Pinpoint the cell where the given text exists, returning its [x, y] midpoint coordinate. 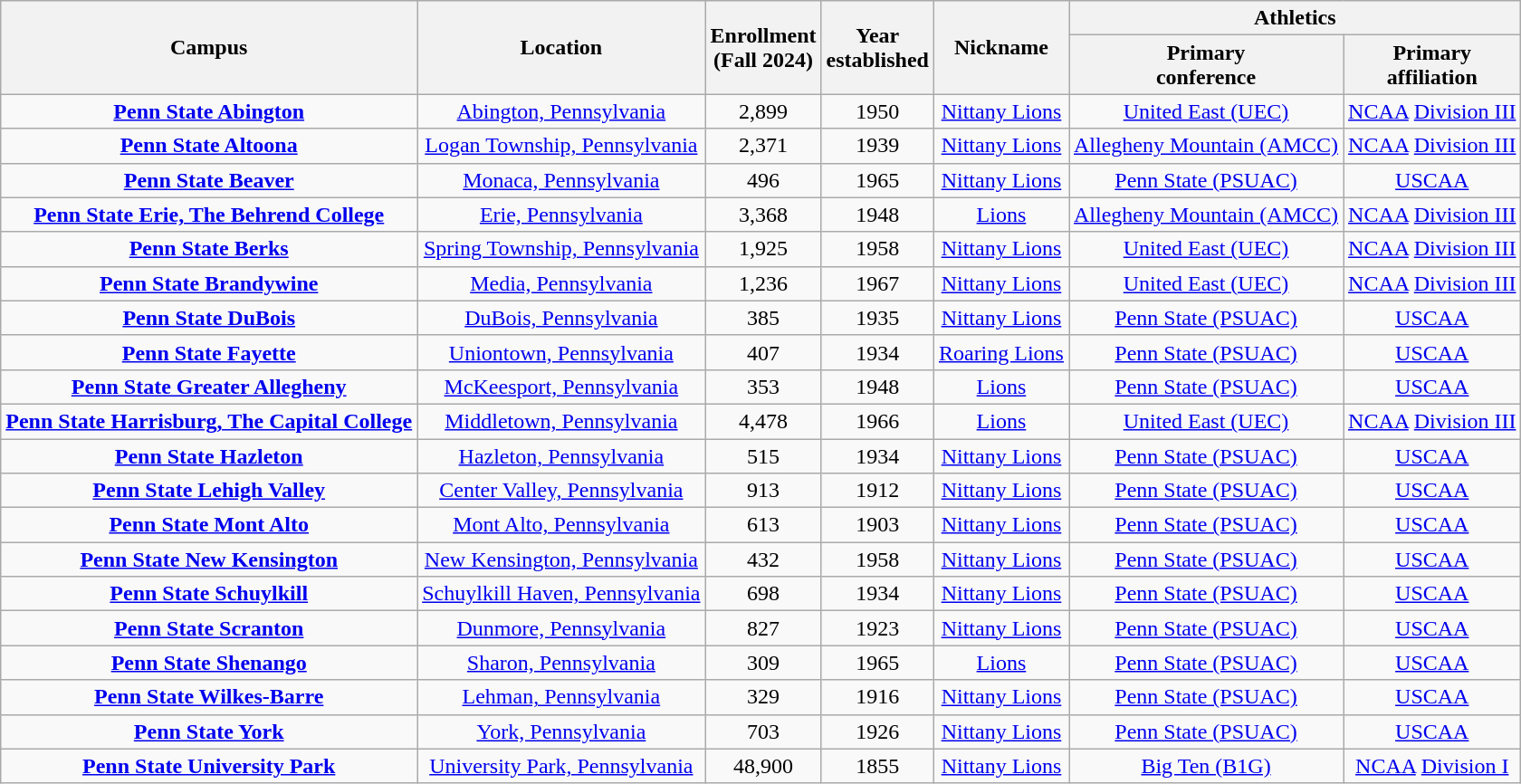
1903 [877, 525]
703 [763, 731]
Penn State Mont Alto [209, 525]
Primaryconference [1206, 65]
Sharon, Pennsylvania [561, 663]
496 [763, 180]
432 [763, 559]
Penn State University Park [209, 766]
1935 [877, 318]
Yearestablished [877, 47]
515 [763, 455]
Nickname [1001, 47]
Middletown, Pennsylvania [561, 421]
Abington, Pennsylvania [561, 111]
Penn State Scranton [209, 628]
Erie, Pennsylvania [561, 215]
913 [763, 491]
1,925 [763, 249]
Center Valley, Pennsylvania [561, 491]
Spring Township, Pennsylvania [561, 249]
Schuylkill Haven, Pennsylvania [561, 594]
Dunmore, Pennsylvania [561, 628]
Penn State Wilkes-Barre [209, 697]
Logan Township, Pennsylvania [561, 146]
Uniontown, Pennsylvania [561, 352]
Mont Alto, Pennsylvania [561, 525]
1912 [877, 491]
Penn State Fayette [209, 352]
Penn State Hazleton [209, 455]
1,236 [763, 283]
3,368 [763, 215]
48,900 [763, 766]
Penn State Lehigh Valley [209, 491]
Penn State York [209, 731]
Penn State Brandywine [209, 283]
McKeesport, Pennsylvania [561, 387]
York, Pennsylvania [561, 731]
407 [763, 352]
Penn State Beaver [209, 180]
1967 [877, 283]
698 [763, 594]
Penn State Altoona [209, 146]
Penn State Greater Allegheny [209, 387]
Big Ten (B1G) [1206, 766]
613 [763, 525]
1939 [877, 146]
1916 [877, 697]
1926 [877, 731]
Penn State New Kensington [209, 559]
1966 [877, 421]
4,478 [763, 421]
385 [763, 318]
309 [763, 663]
Media, Pennsylvania [561, 283]
2,371 [763, 146]
Primaryaffiliation [1432, 65]
2,899 [763, 111]
1950 [877, 111]
Penn State Abington [209, 111]
Campus [209, 47]
New Kensington, Pennsylvania [561, 559]
Lehman, Pennsylvania [561, 697]
Penn State Erie, The Behrend College [209, 215]
NCAA Division I [1432, 766]
Enrollment(Fall 2024) [763, 47]
Athletics [1295, 18]
Penn State Schuylkill [209, 594]
Monaca, Pennsylvania [561, 180]
329 [763, 697]
827 [763, 628]
353 [763, 387]
1923 [877, 628]
Penn State Harrisburg, The Capital College [209, 421]
Hazleton, Pennsylvania [561, 455]
Penn State Berks [209, 249]
Penn State Shenango [209, 663]
DuBois, Pennsylvania [561, 318]
Penn State DuBois [209, 318]
Roaring Lions [1001, 352]
Location [561, 47]
1855 [877, 766]
University Park, Pennsylvania [561, 766]
